Detect which cell encompasses the target text, then output its [X, Y] center coordinate. 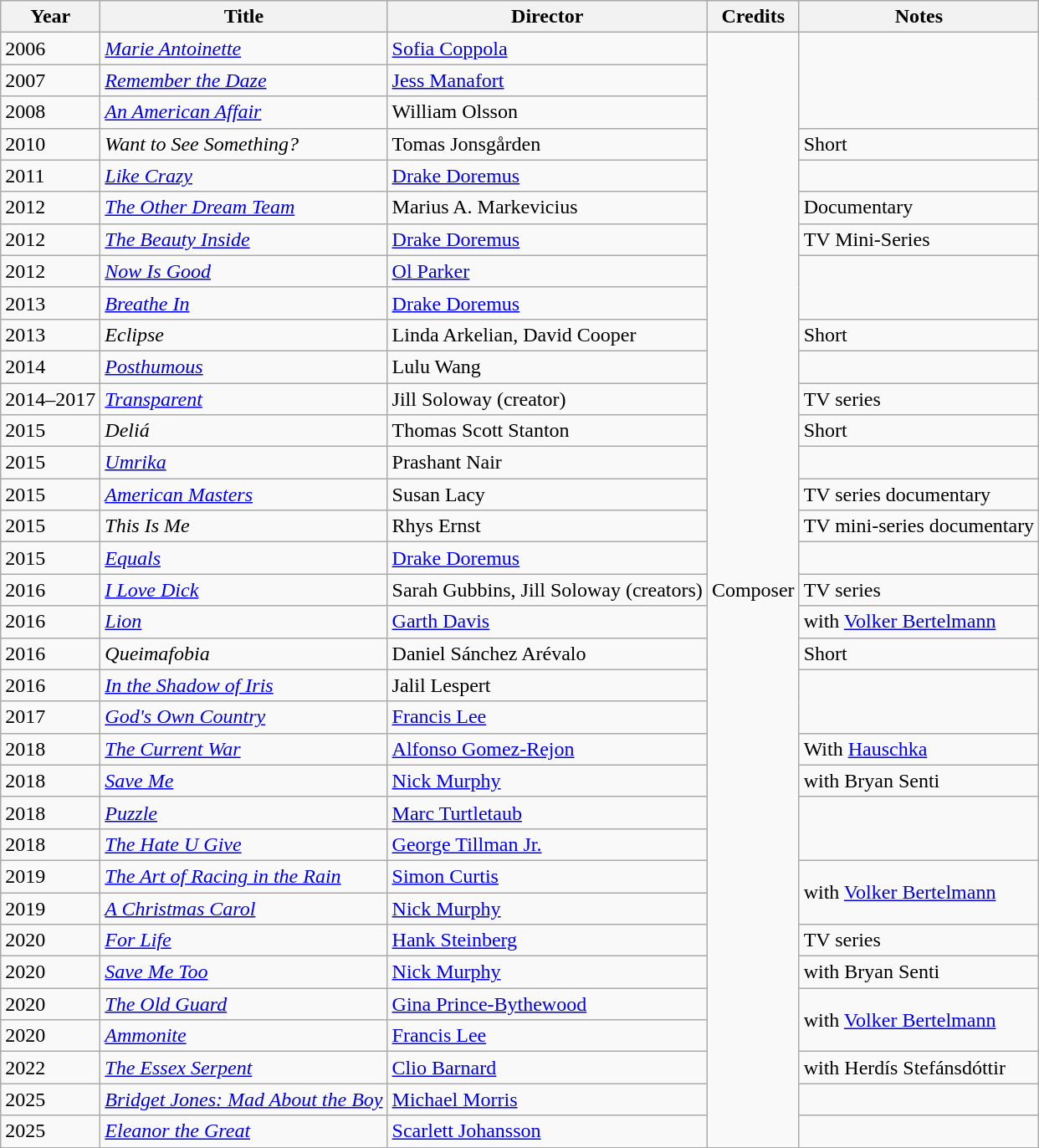
Simon Curtis [547, 876]
Breathe In [244, 303]
2022 [50, 1068]
with Herdís Stefánsdóttir [919, 1068]
Save Me Too [244, 972]
Now Is Good [244, 271]
Like Crazy [244, 176]
In the Shadow of Iris [244, 685]
Remember the Daze [244, 80]
Deliá [244, 431]
Eleanor the Great [244, 1131]
Marius A. Markevicius [547, 208]
This Is Me [244, 526]
Jess Manafort [547, 80]
Marc Turtletaub [547, 812]
Clio Barnard [547, 1068]
Scarlett Johansson [547, 1131]
Jalil Lespert [547, 685]
Lulu Wang [547, 366]
Jill Soloway (creator) [547, 399]
Susan Lacy [547, 495]
I Love Dick [244, 590]
TV Mini-Series [919, 239]
Credits [753, 17]
Linda Arkelian, David Cooper [547, 335]
Ol Parker [547, 271]
An American Affair [244, 112]
Want to See Something? [244, 144]
Director [547, 17]
Year [50, 17]
2014–2017 [50, 399]
Save Me [244, 781]
Eclipse [244, 335]
William Olsson [547, 112]
Tomas Jonsgården [547, 144]
Rhys Ernst [547, 526]
Queimafobia [244, 653]
Thomas Scott Stanton [547, 431]
2017 [50, 717]
Michael Morris [547, 1099]
Gina Prince-Bythewood [547, 1004]
The Essex Serpent [244, 1068]
2006 [50, 49]
Equals [244, 558]
The Beauty Inside [244, 239]
Transparent [244, 399]
2011 [50, 176]
The Old Guard [244, 1004]
The Art of Racing in the Rain [244, 876]
2014 [50, 366]
Alfonso Gomez-Rejon [547, 749]
Bridget Jones: Mad About the Boy [244, 1099]
Sofia Coppola [547, 49]
Garth Davis [547, 622]
Notes [919, 17]
Marie Antoinette [244, 49]
2007 [50, 80]
Title [244, 17]
Daniel Sánchez Arévalo [547, 653]
Sarah Gubbins, Jill Soloway (creators) [547, 590]
The Other Dream Team [244, 208]
TV series documentary [919, 495]
American Masters [244, 495]
2010 [50, 144]
Ammonite [244, 1036]
TV mini-series documentary [919, 526]
Lion [244, 622]
The Current War [244, 749]
God's Own Country [244, 717]
Composer [753, 590]
For Life [244, 940]
Posthumous [244, 366]
Prashant Nair [547, 463]
Hank Steinberg [547, 940]
The Hate U Give [244, 844]
2008 [50, 112]
Umrika [244, 463]
With Hauschka [919, 749]
A Christmas Carol [244, 908]
Documentary [919, 208]
George Tillman Jr. [547, 844]
Puzzle [244, 812]
